Detect which cell encompasses the target text, then output its [X, Y] center coordinate. 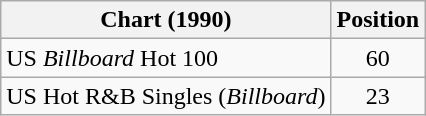
US Hot R&B Singles (Billboard) [166, 96]
Chart (1990) [166, 20]
23 [378, 96]
US Billboard Hot 100 [166, 58]
Position [378, 20]
60 [378, 58]
